Provide the [X, Y] coordinate of the cell's center where the given text is located.  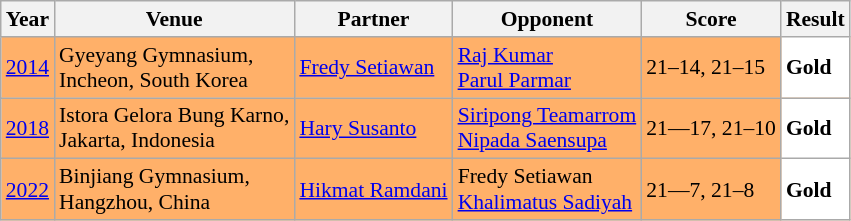
2014 [28, 68]
21–14, 21–15 [711, 68]
21—7, 21–8 [711, 190]
Opponent [548, 19]
Year [28, 19]
Siripong Teamarrom Nipada Saensupa [548, 128]
Binjiang Gymnasium,Hangzhou, China [174, 190]
21—17, 21–10 [711, 128]
Istora Gelora Bung Karno,Jakarta, Indonesia [174, 128]
Partner [373, 19]
Fredy Setiawan Khalimatus Sadiyah [548, 190]
2022 [28, 190]
Venue [174, 19]
Fredy Setiawan [373, 68]
Raj Kumar Parul Parmar [548, 68]
Result [816, 19]
2018 [28, 128]
Hikmat Ramdani [373, 190]
Score [711, 19]
Gyeyang Gymnasium,Incheon, South Korea [174, 68]
Hary Susanto [373, 128]
